Return [X, Y] of the center of cell containing provided text 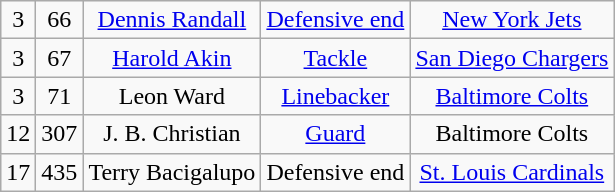
Linebacker [336, 96]
435 [60, 172]
71 [60, 96]
12 [18, 134]
St. Louis Cardinals [512, 172]
New York Jets [512, 20]
307 [60, 134]
Tackle [336, 58]
J. B. Christian [172, 134]
66 [60, 20]
Guard [336, 134]
Harold Akin [172, 58]
San Diego Chargers [512, 58]
Terry Bacigalupo [172, 172]
Leon Ward [172, 96]
67 [60, 58]
Dennis Randall [172, 20]
17 [18, 172]
